Return (x, y) of the center of cell containing provided text 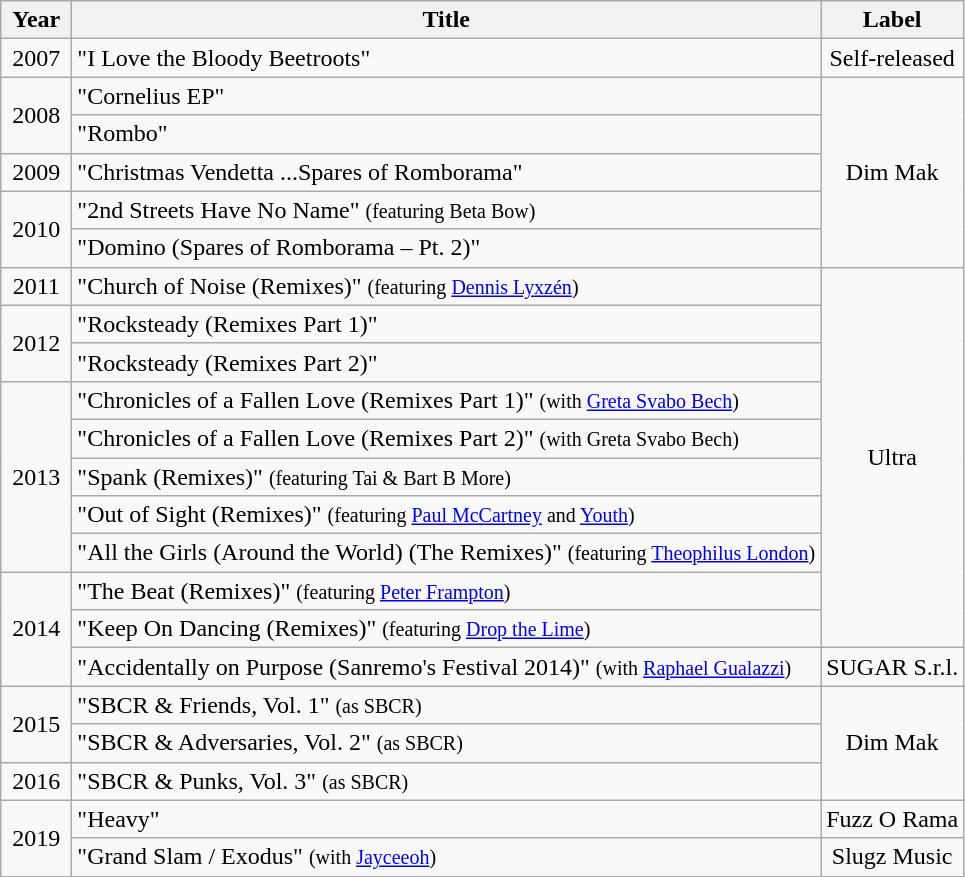
2008 (36, 115)
"SBCR & Punks, Vol. 3" (as SBCR) (446, 781)
2013 (36, 476)
Self-released (892, 58)
2007 (36, 58)
2010 (36, 229)
"Rocksteady (Remixes Part 1)" (446, 324)
2011 (36, 286)
"Keep On Dancing (Remixes)" (featuring Drop the Lime) (446, 629)
Label (892, 20)
"Rocksteady (Remixes Part 2)" (446, 362)
"The Beat (Remixes)" (featuring Peter Frampton) (446, 591)
"Out of Sight (Remixes)" (featuring Paul McCartney and Youth) (446, 515)
2012 (36, 343)
2015 (36, 724)
"SBCR & Friends, Vol. 1" (as SBCR) (446, 705)
"All the Girls (Around the World) (The Remixes)" (featuring Theophilus London) (446, 553)
2016 (36, 781)
"SBCR & Adversaries, Vol. 2" (as SBCR) (446, 743)
"Chronicles of a Fallen Love (Remixes Part 1)" (with Greta Svabo Bech) (446, 400)
"Cornelius EP" (446, 96)
2019 (36, 838)
Year (36, 20)
SUGAR S.r.l. (892, 667)
Slugz Music (892, 857)
"Church of Noise (Remixes)" (featuring Dennis Lyxzén) (446, 286)
"Grand Slam / Exodus" (with Jayceeoh) (446, 857)
"Chronicles of a Fallen Love (Remixes Part 2)" (with Greta Svabo Bech) (446, 438)
Fuzz O Rama (892, 819)
"2nd Streets Have No Name" (featuring Beta Bow) (446, 210)
2014 (36, 629)
2009 (36, 172)
Title (446, 20)
"Spank (Remixes)" (featuring Tai & Bart B More) (446, 477)
"Accidentally on Purpose (Sanremo's Festival 2014)" (with Raphael Gualazzi) (446, 667)
"Rombo" (446, 134)
"Christmas Vendetta ...Spares of Romborama" (446, 172)
"I Love the Bloody Beetroots" (446, 58)
"Domino (Spares of Romborama – Pt. 2)" (446, 248)
Ultra (892, 458)
"Heavy" (446, 819)
